Determine the [X, Y] coordinate at the center of the cell enclosing the given text.  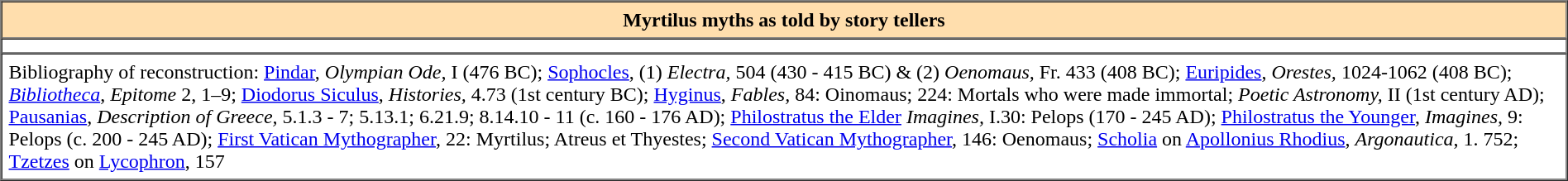
Myrtilus myths as told by story tellers [784, 20]
